Determine the (x, y) coordinate at the center of the cell enclosing the given text.  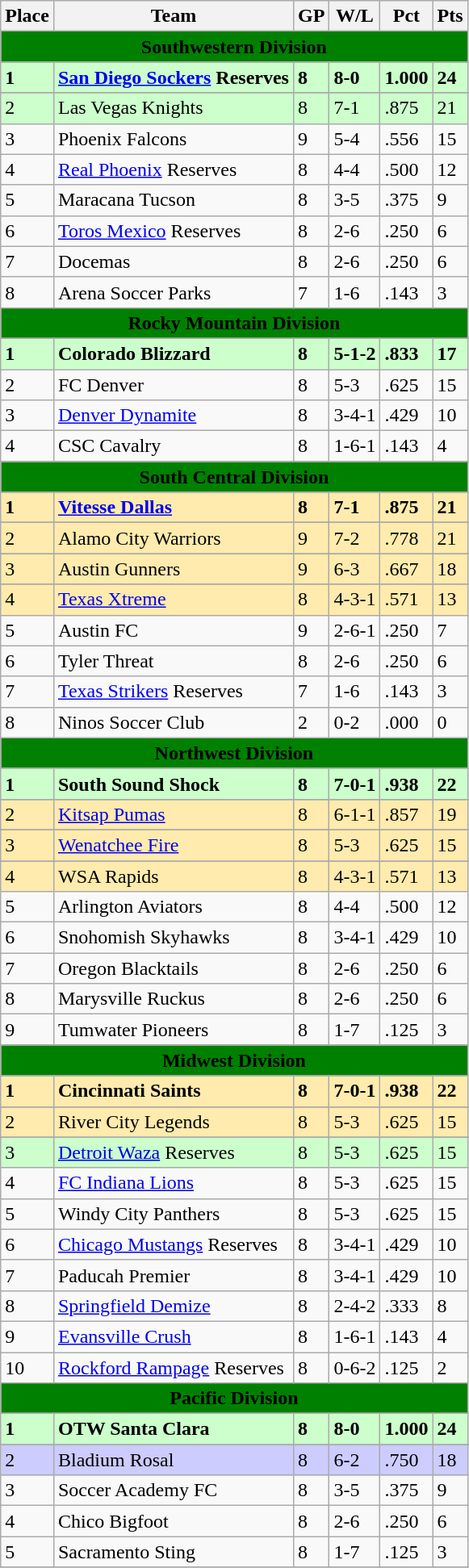
6-3 (355, 569)
Arlington Aviators (173, 907)
Soccer Academy FC (173, 1491)
Kitsap Pumas (173, 814)
Texas Xtreme (173, 600)
Las Vegas Knights (173, 108)
Oregon Blacktails (173, 968)
Colorado Blizzard (173, 353)
Arena Soccer Parks (173, 292)
FC Denver (173, 385)
Chicago Mustangs Reserves (173, 1244)
Vitesse Dallas (173, 508)
Docemas (173, 261)
5-1-2 (355, 353)
San Diego Sockers Reserves (173, 77)
Rockford Rampage Reserves (173, 1368)
.333 (407, 1306)
WSA Rapids (173, 876)
0 (450, 722)
Pts (450, 16)
Place (27, 16)
0-2 (355, 722)
Southwestern Division (234, 47)
Northwest Division (234, 753)
Snohomish Skyhawks (173, 938)
River City Legends (173, 1122)
.000 (407, 722)
Midwest Division (234, 1060)
Toros Mexico Reserves (173, 231)
.750 (407, 1460)
.778 (407, 538)
7-2 (355, 538)
OTW Santa Clara (173, 1429)
Detroit Waza Reserves (173, 1152)
Rocky Mountain Division (234, 323)
Tyler Threat (173, 661)
17 (450, 353)
Real Phoenix Reserves (173, 169)
Windy City Panthers (173, 1214)
CSC Cavalry (173, 446)
W/L (355, 16)
6-2 (355, 1460)
Ninos Soccer Club (173, 722)
6-1-1 (355, 814)
Chico Bigfoot (173, 1521)
19 (450, 814)
2-6-1 (355, 630)
0-6-2 (355, 1368)
Evansville Crush (173, 1336)
GP (311, 16)
Team (173, 16)
.556 (407, 139)
5-4 (355, 139)
Austin Gunners (173, 569)
South Sound Shock (173, 784)
Phoenix Falcons (173, 139)
Bladium Rosal (173, 1460)
Austin FC (173, 630)
Sacramento Sting (173, 1552)
Paducah Premier (173, 1275)
Tumwater Pioneers (173, 1030)
2-4-2 (355, 1306)
.833 (407, 353)
Maracana Tucson (173, 200)
Alamo City Warriors (173, 538)
Denver Dynamite (173, 416)
South Central Division (234, 477)
Wenatchee Fire (173, 845)
Texas Strikers Reserves (173, 692)
.857 (407, 814)
Marysville Ruckus (173, 999)
Springfield Demize (173, 1306)
.667 (407, 569)
Pacific Division (234, 1399)
Pct (407, 16)
FC Indiana Lions (173, 1183)
Cincinnati Saints (173, 1091)
